Locate the cell with the specified text and output its (x, y) center coordinate. 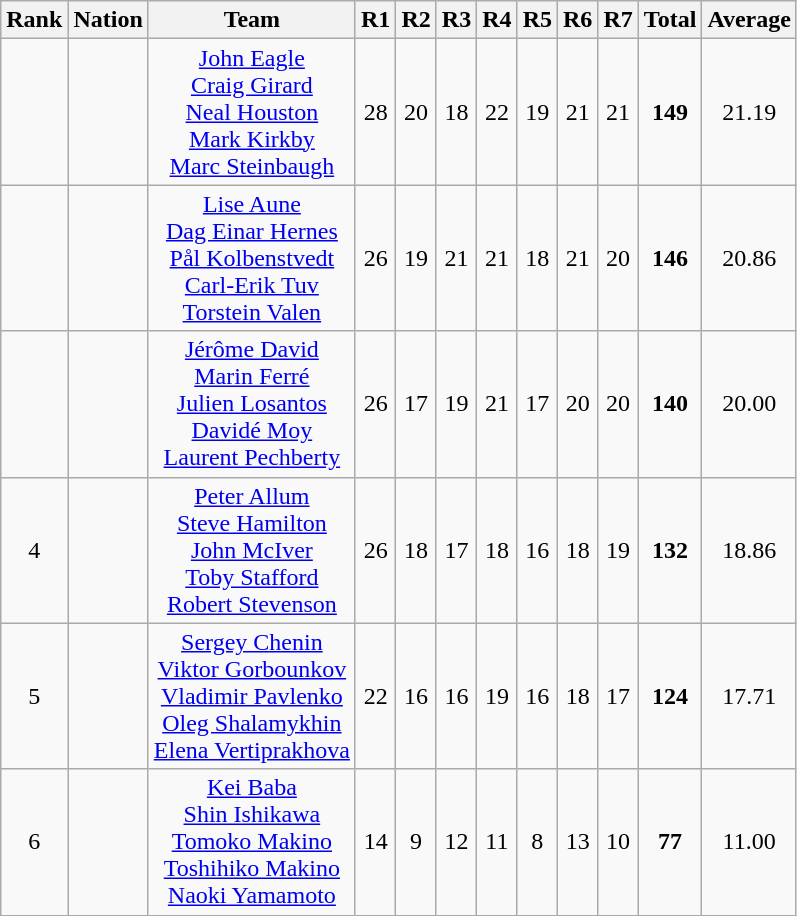
28 (375, 112)
R3 (456, 20)
132 (670, 550)
21.19 (750, 112)
146 (670, 258)
6 (34, 842)
140 (670, 404)
Jérôme DavidMarin FerréJulien LosantosDavidé MoyLaurent Pechberty (252, 404)
Rank (34, 20)
8 (537, 842)
124 (670, 696)
R4 (497, 20)
Kei BabaShin IshikawaTomoko MakinoToshihiko MakinoNaoki Yamamoto (252, 842)
12 (456, 842)
R7 (618, 20)
10 (618, 842)
R6 (578, 20)
14 (375, 842)
R1 (375, 20)
Lise AuneDag Einar HernesPål KolbenstvedtCarl-Erik TuvTorstein Valen (252, 258)
9 (416, 842)
Sergey CheninViktor GorbounkovVladimir PavlenkoOleg ShalamykhinElena Vertiprakhova (252, 696)
11 (497, 842)
20.86 (750, 258)
John EagleCraig GirardNeal HoustonMark KirkbyMarc Steinbaugh (252, 112)
18.86 (750, 550)
Total (670, 20)
20.00 (750, 404)
5 (34, 696)
77 (670, 842)
11.00 (750, 842)
Average (750, 20)
Peter AllumSteve HamiltonJohn McIverToby StaffordRobert Stevenson (252, 550)
R5 (537, 20)
17.71 (750, 696)
Nation (108, 20)
149 (670, 112)
R2 (416, 20)
4 (34, 550)
13 (578, 842)
Team (252, 20)
